Locate the cell with the specified text and output its [X, Y] center coordinate. 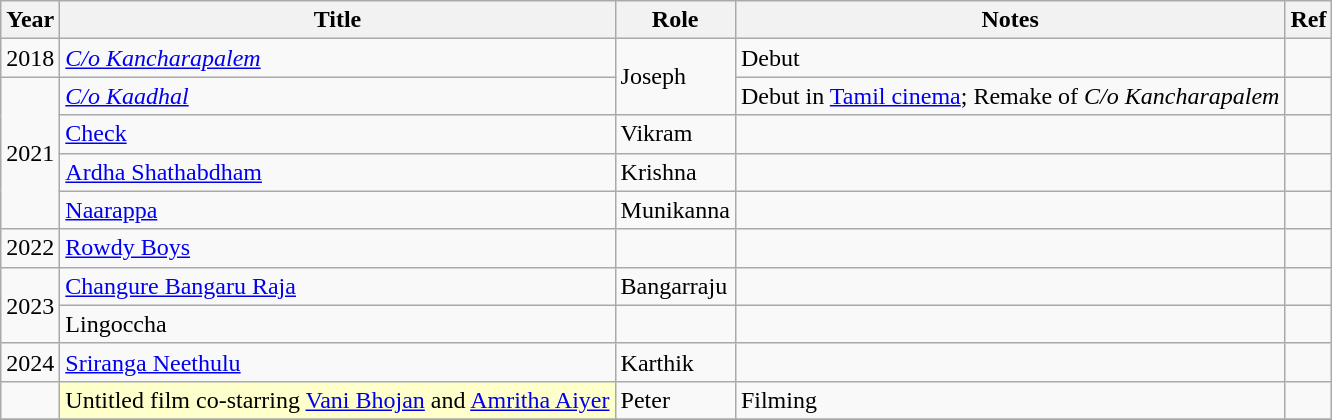
Title [338, 20]
Peter [675, 400]
Rowdy Boys [338, 248]
Joseph [675, 77]
Debut [1010, 58]
2023 [30, 305]
C/o Kancharapalem [338, 58]
Krishna [675, 172]
Role [675, 20]
Debut in Tamil cinema; Remake of C/o Kancharapalem [1010, 96]
Notes [1010, 20]
Bangarraju [675, 286]
Check [338, 134]
2022 [30, 248]
Naarappa [338, 210]
Filming [1010, 400]
Vikram [675, 134]
Lingoccha [338, 324]
Karthik [675, 362]
Untitled film co-starring Vani Bhojan and Amritha Aiyer [338, 400]
C/o Kaadhal [338, 96]
Munikanna [675, 210]
Sriranga Neethulu [338, 362]
Year [30, 20]
2021 [30, 153]
Changure Bangaru Raja [338, 286]
Ref [1308, 20]
Ardha Shathabdham [338, 172]
2018 [30, 58]
2024 [30, 362]
